Provide the [x, y] coordinate of the cell's center where the given text is located.  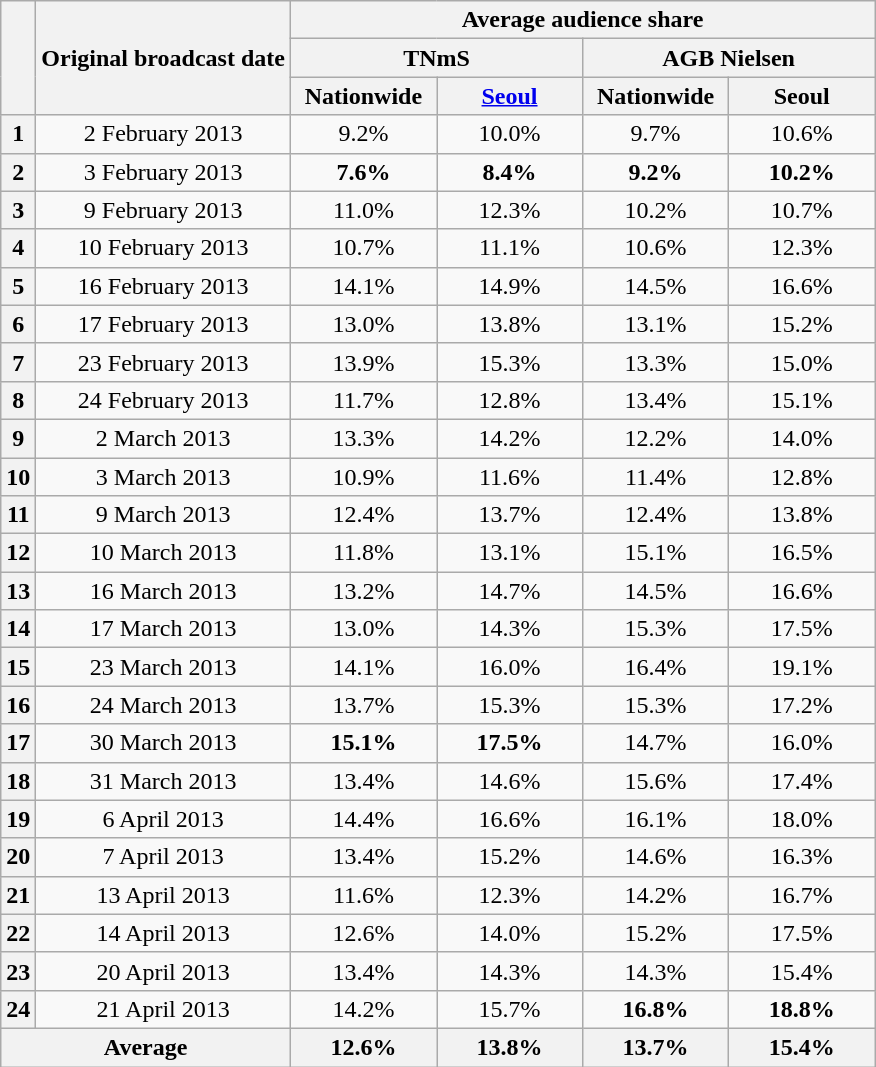
15.7% [509, 1009]
3 February 2013 [164, 172]
23 [18, 971]
31 March 2013 [164, 781]
10 [18, 477]
3 [18, 210]
19 [18, 819]
13 April 2013 [164, 895]
5 [18, 286]
16.4% [656, 667]
11.7% [363, 400]
16 [18, 705]
8.4% [509, 172]
2 [18, 172]
9.7% [656, 134]
11.4% [656, 477]
15 [18, 667]
14 April 2013 [164, 933]
16.5% [802, 553]
12 [18, 553]
9 March 2013 [164, 515]
15.0% [802, 362]
1 [18, 134]
11.0% [363, 210]
16.1% [656, 819]
2 March 2013 [164, 438]
13 [18, 591]
23 February 2013 [164, 362]
14.4% [363, 819]
3 March 2013 [164, 477]
9 [18, 438]
13.9% [363, 362]
17.4% [802, 781]
11.1% [509, 248]
23 March 2013 [164, 667]
20 [18, 857]
17.2% [802, 705]
10 March 2013 [164, 553]
4 [18, 248]
13.2% [363, 591]
Average [146, 1047]
10.0% [509, 134]
16.7% [802, 895]
AGB Nielsen [729, 58]
2 February 2013 [164, 134]
11 [18, 515]
Original broadcast date [164, 58]
18 [18, 781]
16.8% [656, 1009]
17 [18, 743]
8 [18, 400]
10 February 2013 [164, 248]
22 [18, 933]
7 April 2013 [164, 857]
21 [18, 895]
11.8% [363, 553]
TNmS [436, 58]
24 March 2013 [164, 705]
17 February 2013 [164, 324]
16 February 2013 [164, 286]
15.6% [656, 781]
9 February 2013 [164, 210]
7.6% [363, 172]
16.3% [802, 857]
10.9% [363, 477]
17 March 2013 [164, 629]
14 [18, 629]
18.8% [802, 1009]
16 March 2013 [164, 591]
21 April 2013 [164, 1009]
6 April 2013 [164, 819]
24 February 2013 [164, 400]
18.0% [802, 819]
19.1% [802, 667]
6 [18, 324]
7 [18, 362]
30 March 2013 [164, 743]
Average audience share [582, 20]
14.9% [509, 286]
24 [18, 1009]
20 April 2013 [164, 971]
12.2% [656, 438]
